Extract the (X, Y) coordinate from the center of the cell holding the provided text.  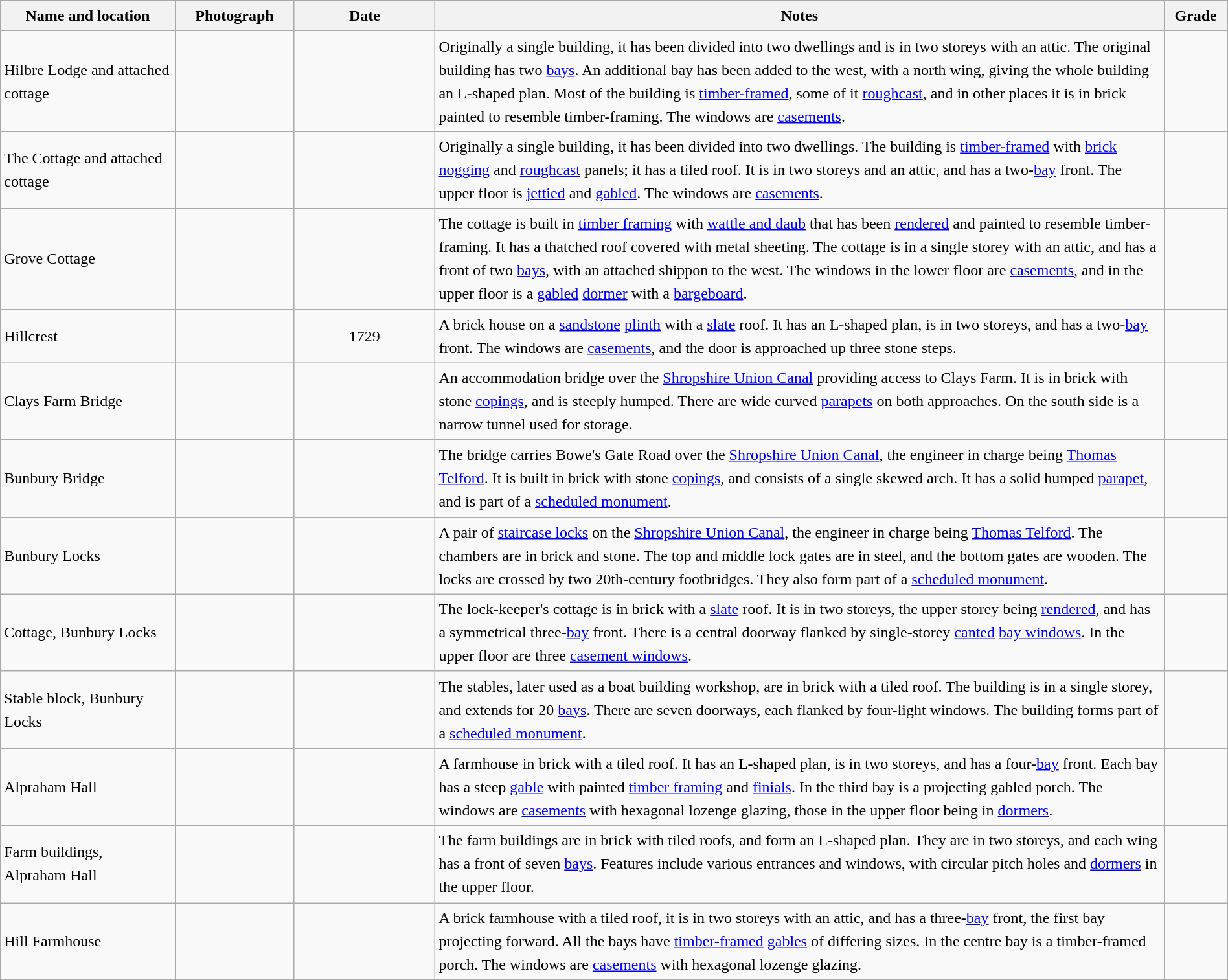
Cottage, Bunbury Locks (88, 632)
Bunbury Locks (88, 556)
Photograph (234, 16)
1729 (365, 336)
Notes (799, 16)
Hillcrest (88, 336)
Grade (1196, 16)
Date (365, 16)
The Cottage and attached cottage (88, 170)
Name and location (88, 16)
Stable block, Bunbury Locks (88, 710)
Hill Farmhouse (88, 942)
Hilbre Lodge and attached cottage (88, 82)
Bunbury Bridge (88, 478)
Farm buildings,Alpraham Hall (88, 864)
Alpraham Hall (88, 786)
Clays Farm Bridge (88, 402)
Grove Cottage (88, 259)
